Pinpoint the cell where the given text exists, returning its (X, Y) midpoint coordinate. 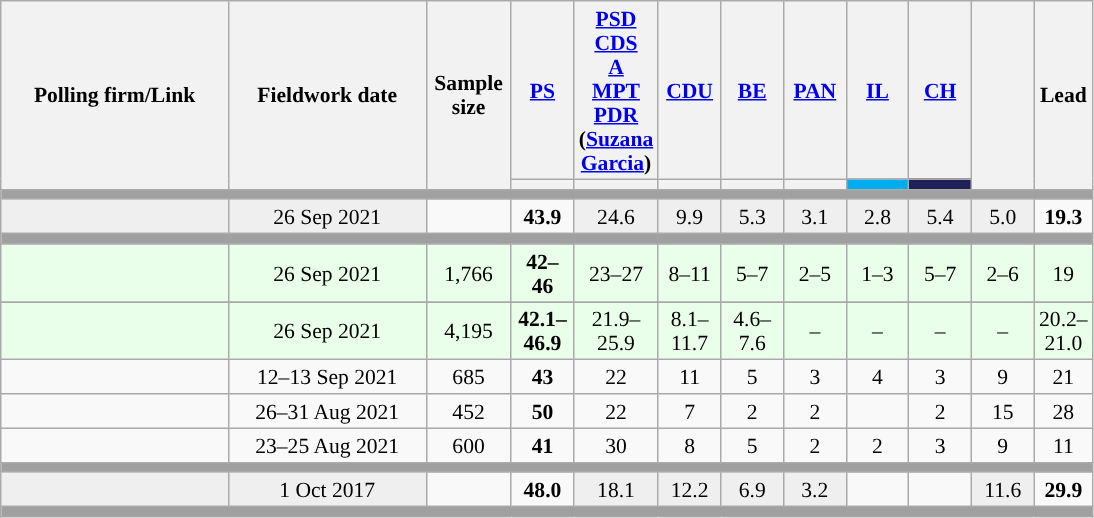
29.9 (1064, 490)
Lead (1064, 95)
19.3 (1064, 217)
3.2 (816, 490)
4.6–7.6 (752, 331)
2.8 (878, 217)
23–27 (616, 273)
5.3 (752, 217)
43 (542, 377)
PS (542, 90)
18.1 (616, 490)
PAN (816, 90)
8–11 (690, 273)
4,195 (468, 331)
48.0 (542, 490)
600 (468, 445)
24.6 (616, 217)
Sample size (468, 95)
12–13 Sep 2021 (327, 377)
1 Oct 2017 (327, 490)
1,766 (468, 273)
19 (1064, 273)
7 (690, 411)
21 (1064, 377)
BE (752, 90)
20.2–21.0 (1064, 331)
28 (1064, 411)
11.6 (1002, 490)
8 (690, 445)
1–3 (878, 273)
2–6 (1002, 273)
CDU (690, 90)
21.9–25.9 (616, 331)
4 (878, 377)
23–25 Aug 2021 (327, 445)
30 (616, 445)
5.0 (1002, 217)
6.9 (752, 490)
5.4 (940, 217)
8.1–11.7 (690, 331)
42.1–46.9 (542, 331)
CH (940, 90)
42–46 (542, 273)
41 (542, 445)
43.9 (542, 217)
Fieldwork date (327, 95)
2–5 (816, 273)
IL (878, 90)
50 (542, 411)
9.9 (690, 217)
685 (468, 377)
3.1 (816, 217)
15 (1002, 411)
12.2 (690, 490)
26–31 Aug 2021 (327, 411)
PSDCDSAMPTPDR(Suzana Garcia) (616, 90)
452 (468, 411)
Polling firm/Link (115, 95)
